Capture the cell that displays the provided text and extract its (X, Y) central coordinate. 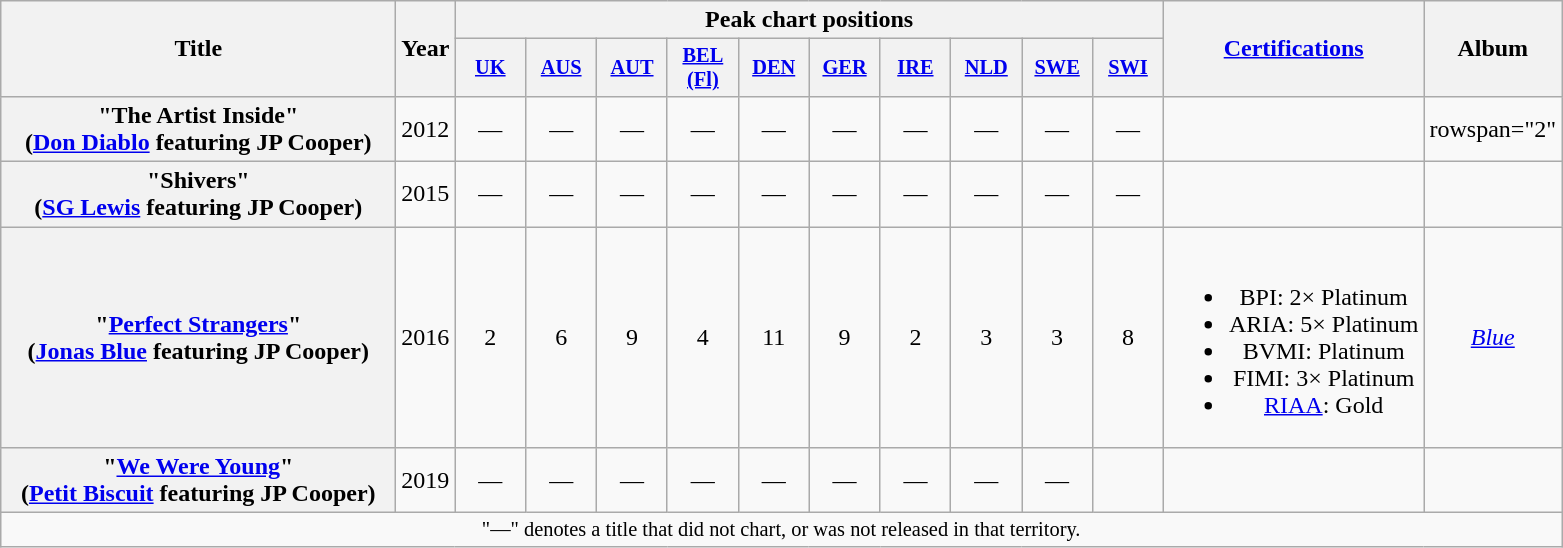
Certifications (1294, 49)
DEN (774, 68)
6 (562, 338)
IRE (916, 68)
GER (844, 68)
Album (1493, 49)
"We Were Young"(Petit Biscuit featuring JP Cooper) (198, 480)
AUT (632, 68)
2012 (426, 128)
"Shivers"(SG Lewis featuring JP Cooper) (198, 194)
NLD (986, 68)
Peak chart positions (810, 20)
4 (702, 338)
rowspan="2" (1493, 128)
Year (426, 49)
8 (1128, 338)
BEL(Fl) (702, 68)
SWE (1058, 68)
Title (198, 49)
"The Artist Inside"(Don Diablo featuring JP Cooper) (198, 128)
Blue (1493, 338)
AUS (562, 68)
2019 (426, 480)
"—" denotes a title that did not chart, or was not released in that territory. (782, 530)
11 (774, 338)
2015 (426, 194)
SWI (1128, 68)
2016 (426, 338)
UK (490, 68)
BPI: 2× PlatinumARIA: 5× PlatinumBVMI: PlatinumFIMI: 3× PlatinumRIAA: Gold (1294, 338)
"Perfect Strangers"(Jonas Blue featuring JP Cooper) (198, 338)
